From the cell containing the given text, extract its center point as (X, Y) coordinate. 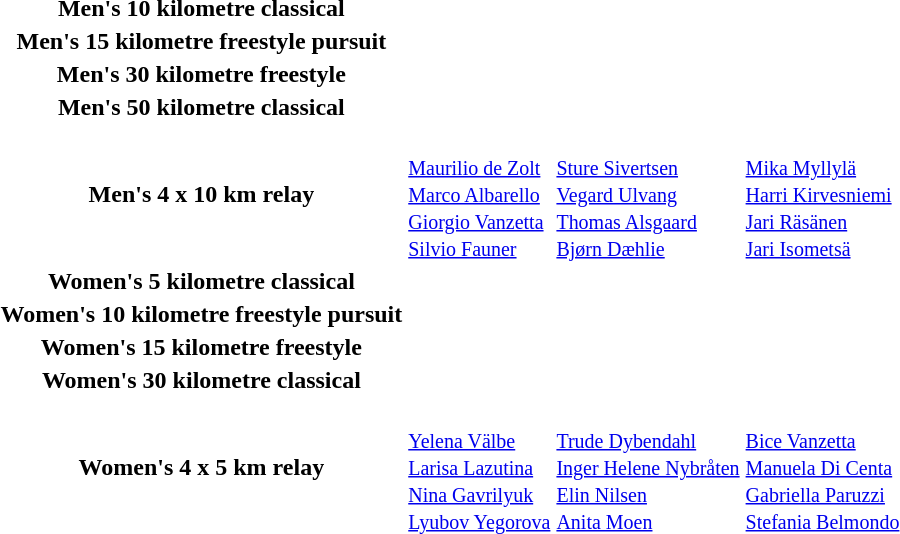
Sture SivertsenVegard UlvangThomas AlsgaardBjørn Dæhlie (648, 194)
Maurilio de ZoltMarco AlbarelloGiorgio VanzettaSilvio Fauner (480, 194)
